Find where the given text appears and provide that cell's center as [X, Y] coordinate. 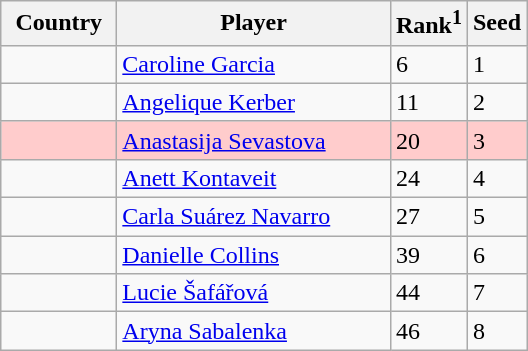
2 [496, 102]
Angelique Kerber [254, 102]
46 [428, 331]
5 [496, 217]
Rank1 [428, 24]
Caroline Garcia [254, 64]
Anastasija Sevastova [254, 140]
11 [428, 102]
1 [496, 64]
Carla Suárez Navarro [254, 217]
27 [428, 217]
Seed [496, 24]
8 [496, 331]
Danielle Collins [254, 255]
20 [428, 140]
Player [254, 24]
7 [496, 293]
44 [428, 293]
Aryna Sabalenka [254, 331]
24 [428, 178]
4 [496, 178]
Anett Kontaveit [254, 178]
39 [428, 255]
Country [59, 24]
3 [496, 140]
Lucie Šafářová [254, 293]
